From the cell containing the given text, extract its center point as (x, y) coordinate. 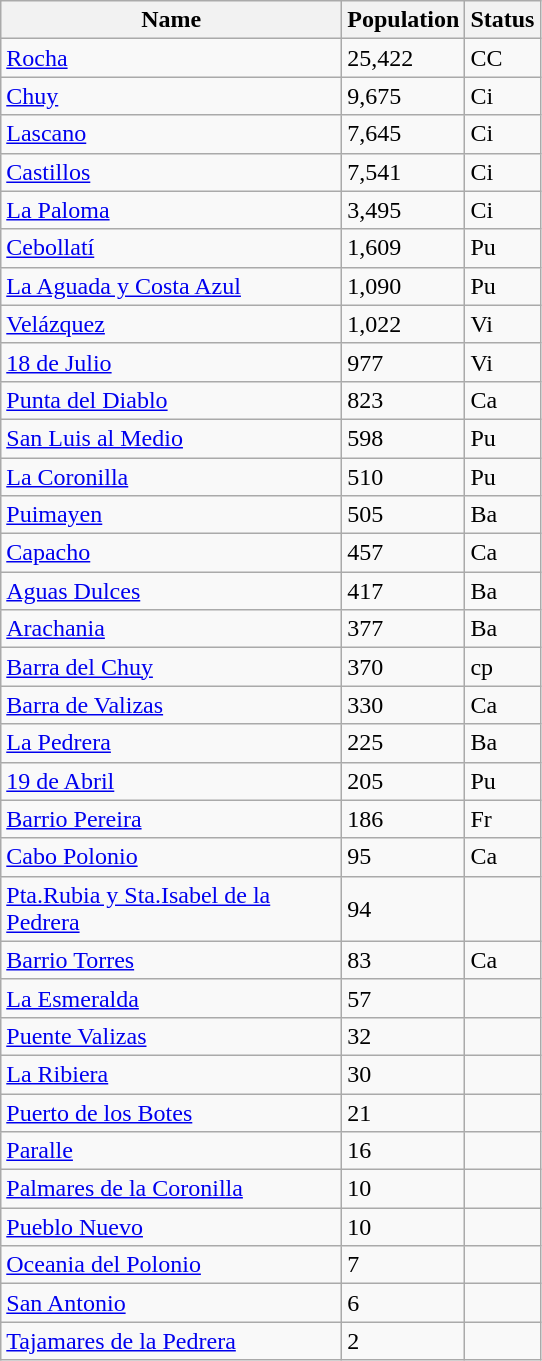
823 (404, 400)
598 (404, 438)
La Aguada y Costa Azul (172, 286)
Barra del Chuy (172, 667)
San Antonio (172, 1303)
330 (404, 705)
370 (404, 667)
21 (404, 1113)
30 (404, 1074)
1,090 (404, 286)
19 de Abril (172, 781)
Cebollatí (172, 248)
205 (404, 781)
25,422 (404, 58)
Barrio Pereira (172, 819)
Pta.Rubia y Sta.Isabel de la Pedrera (172, 908)
Rocha (172, 58)
95 (404, 857)
510 (404, 477)
Aguas Dulces (172, 591)
6 (404, 1303)
Population (404, 20)
57 (404, 998)
417 (404, 591)
Pueblo Nuevo (172, 1227)
83 (404, 960)
1,022 (404, 324)
186 (404, 819)
94 (404, 908)
La Coronilla (172, 477)
1,609 (404, 248)
505 (404, 515)
7,645 (404, 134)
San Luis al Medio (172, 438)
Fr (502, 819)
Punta del Diablo (172, 400)
Paralle (172, 1151)
Puimayen (172, 515)
2 (404, 1341)
La Esmeralda (172, 998)
7 (404, 1265)
9,675 (404, 96)
977 (404, 362)
Cabo Polonio (172, 857)
16 (404, 1151)
32 (404, 1036)
Oceania del Polonio (172, 1265)
Arachania (172, 629)
Palmares de la Coronilla (172, 1189)
Puente Valizas (172, 1036)
Status (502, 20)
Name (172, 20)
457 (404, 553)
Castillos (172, 172)
La Paloma (172, 210)
Capacho (172, 553)
3,495 (404, 210)
La Pedrera (172, 743)
377 (404, 629)
Puerto de los Botes (172, 1113)
cp (502, 667)
Chuy (172, 96)
Barra de Valizas (172, 705)
La Ribiera (172, 1074)
Lascano (172, 134)
7,541 (404, 172)
Barrio Torres (172, 960)
18 de Julio (172, 362)
Tajamares de la Pedrera (172, 1341)
225 (404, 743)
Velázquez (172, 324)
CC (502, 58)
